Scan for the cell matching the given text and deliver its [X, Y] coordinate at center. 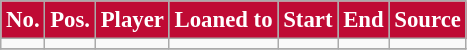
No. [23, 20]
Start [308, 20]
Loaned to [224, 20]
End [364, 20]
Player [132, 20]
Pos. [70, 20]
Source [428, 20]
